Locate the cell with the specified text and output its (X, Y) center coordinate. 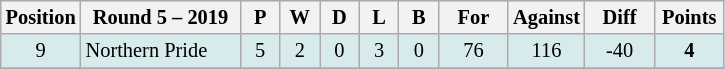
4 (689, 51)
W (300, 17)
Against (546, 17)
9 (41, 51)
Round 5 – 2019 (161, 17)
2 (300, 51)
Position (41, 17)
-40 (620, 51)
For (474, 17)
L (379, 17)
76 (474, 51)
D (340, 17)
3 (379, 51)
Northern Pride (161, 51)
B (419, 17)
5 (260, 51)
Points (689, 17)
116 (546, 51)
P (260, 17)
Diff (620, 17)
